Extract the [x, y] coordinate from the center of the cell holding the provided text.  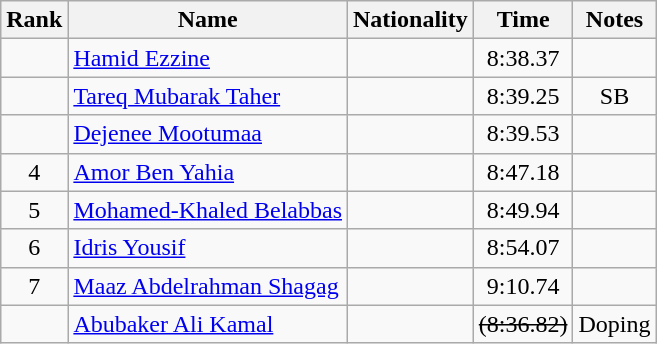
8:54.07 [523, 248]
5 [34, 210]
Idris Yousif [208, 248]
Doping [614, 324]
(8:36.82) [523, 324]
Maaz Abdelrahman Shagag [208, 286]
8:47.18 [523, 172]
Tareq Mubarak Taher [208, 96]
7 [34, 286]
8:38.37 [523, 58]
Dejenee Mootumaa [208, 134]
6 [34, 248]
Abubaker Ali Kamal [208, 324]
Amor Ben Yahia [208, 172]
Mohamed-Khaled Belabbas [208, 210]
8:39.53 [523, 134]
Rank [34, 20]
Time [523, 20]
SB [614, 96]
Notes [614, 20]
Hamid Ezzine [208, 58]
9:10.74 [523, 286]
Nationality [411, 20]
Name [208, 20]
4 [34, 172]
8:49.94 [523, 210]
8:39.25 [523, 96]
